For the text-containing cell, return its midpoint in [x, y] coordinate format. 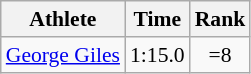
Time [158, 19]
1:15.0 [158, 55]
Athlete [63, 19]
George Giles [63, 55]
Rank [220, 19]
=8 [220, 55]
